Pinpoint the cell where the given text exists, returning its [x, y] midpoint coordinate. 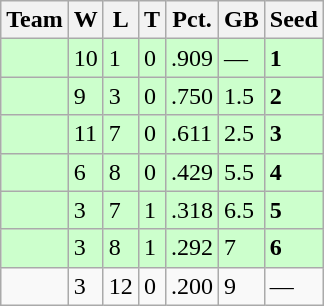
Seed [294, 20]
.611 [192, 134]
.429 [192, 172]
12 [120, 286]
.200 [192, 286]
T [152, 20]
2.5 [242, 134]
5.5 [242, 172]
5 [294, 210]
Pct. [192, 20]
4 [294, 172]
11 [86, 134]
1.5 [242, 96]
.750 [192, 96]
2 [294, 96]
L [120, 20]
.909 [192, 58]
GB [242, 20]
.292 [192, 248]
.318 [192, 210]
W [86, 20]
10 [86, 58]
Team [35, 20]
6.5 [242, 210]
